Determine the (x, y) coordinate at the center of the cell enclosing the given text.  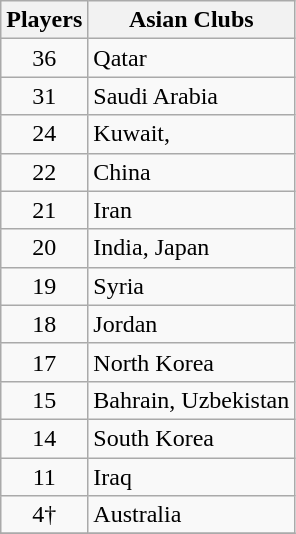
Asian Clubs (192, 20)
19 (44, 286)
Australia (192, 515)
15 (44, 400)
24 (44, 134)
South Korea (192, 438)
North Korea (192, 362)
14 (44, 438)
Saudi Arabia (192, 96)
31 (44, 96)
20 (44, 248)
Iran (192, 210)
China (192, 172)
Kuwait, (192, 134)
Bahrain, Uzbekistan (192, 400)
Syria (192, 286)
17 (44, 362)
21 (44, 210)
22 (44, 172)
Qatar (192, 58)
4† (44, 515)
18 (44, 324)
Iraq (192, 477)
India, Japan (192, 248)
Jordan (192, 324)
11 (44, 477)
Players (44, 20)
36 (44, 58)
